Determine the (x, y) coordinate at the center of the cell enclosing the given text.  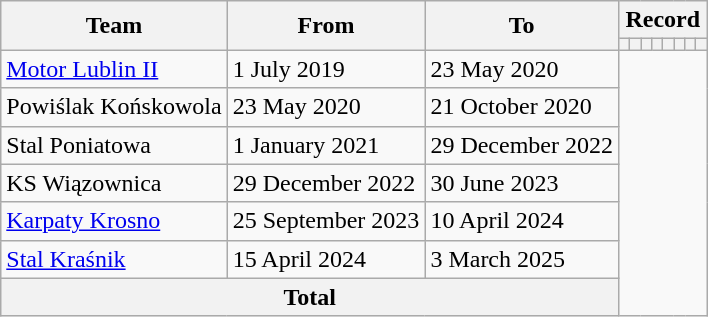
3 March 2025 (522, 259)
Stal Kraśnik (114, 259)
10 April 2024 (522, 221)
Stal Poniatowa (114, 145)
Team (114, 26)
15 April 2024 (326, 259)
1 July 2019 (326, 69)
Record (663, 20)
21 October 2020 (522, 107)
30 June 2023 (522, 183)
Karpaty Krosno (114, 221)
From (326, 26)
Motor Lublin II (114, 69)
KS Wiązownica (114, 183)
To (522, 26)
1 January 2021 (326, 145)
25 September 2023 (326, 221)
Total (310, 297)
Powiślak Końskowola (114, 107)
